For the text-containing cell, return its midpoint in (x, y) coordinate format. 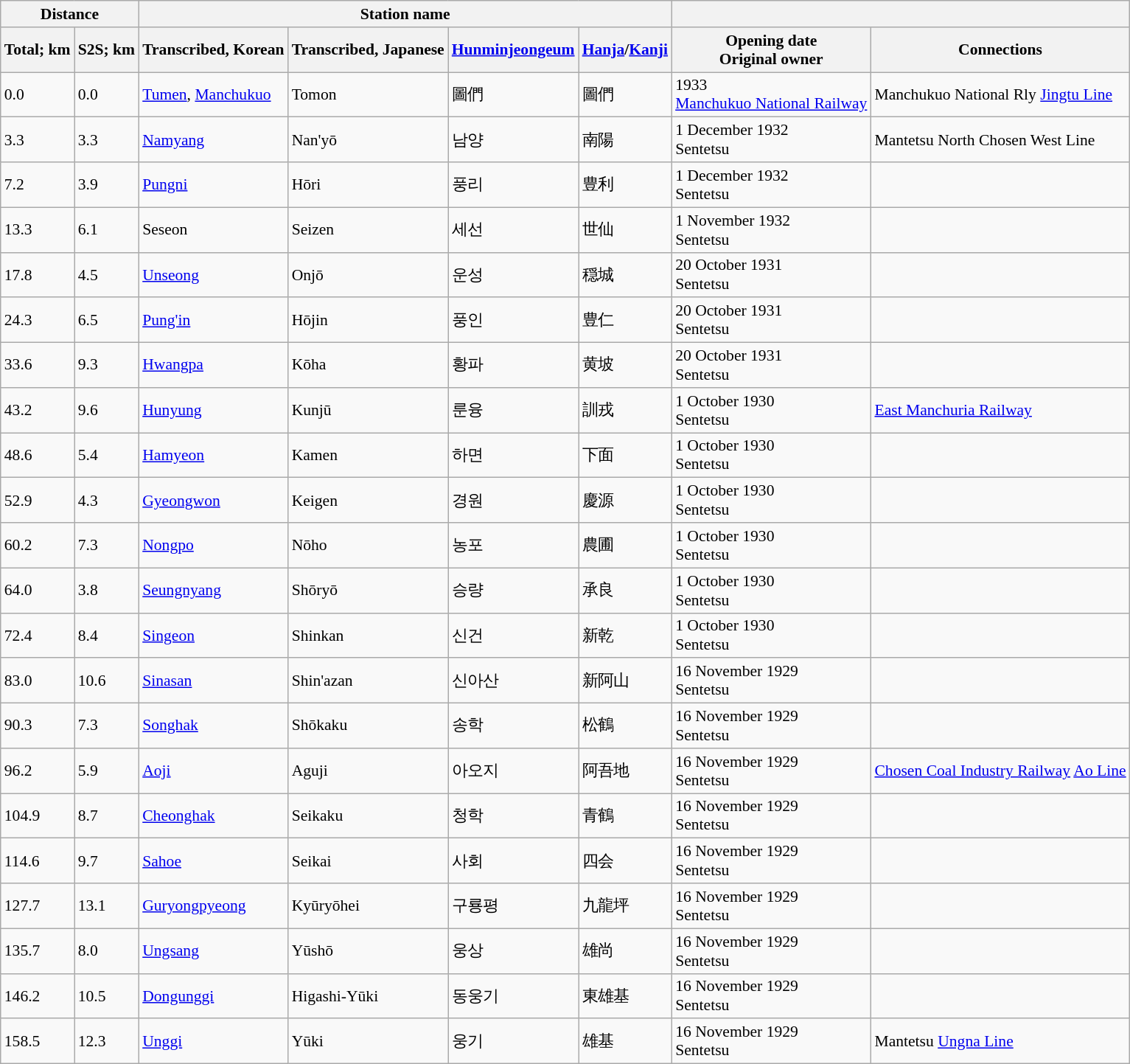
Sinasan (213, 681)
청학 (513, 816)
雄基 (625, 1041)
60.2 (38, 546)
Opening dateOriginal owner (771, 50)
114.6 (38, 861)
10.5 (107, 995)
Nongpo (213, 546)
Keigen (369, 500)
동웅기 (513, 995)
Transcribed, Korean (213, 50)
6.5 (107, 320)
43.2 (38, 410)
송학 (513, 726)
8.0 (107, 951)
Hōjin (369, 320)
Hwangpa (213, 366)
경원 (513, 500)
아오지 (513, 771)
4.3 (107, 500)
승량 (513, 590)
127.7 (38, 905)
Shōkaku (369, 726)
72.4 (38, 636)
Shin'azan (369, 681)
7.2 (38, 184)
阿吾地 (625, 771)
承良 (625, 590)
구룡평 (513, 905)
Seikaku (369, 816)
Dongunggi (213, 995)
Shinkan (369, 636)
9.6 (107, 410)
Kunjū (369, 410)
6.1 (107, 230)
Mantetsu Ungna Line (1000, 1041)
四会 (625, 861)
신아산 (513, 681)
Onjō (369, 274)
웅상 (513, 951)
158.5 (38, 1041)
Unseong (213, 274)
松鶴 (625, 726)
5.4 (107, 456)
운성 (513, 274)
농포 (513, 546)
Hunyung (213, 410)
Yūki (369, 1041)
Nōho (369, 546)
Hamyeon (213, 456)
Kamen (369, 456)
1933Manchukuo National Railway (771, 94)
3.8 (107, 590)
10.6 (107, 681)
九龍坪 (625, 905)
Tumen, Manchukuo (213, 94)
黄坡 (625, 366)
104.9 (38, 816)
Aoji (213, 771)
Unggi (213, 1041)
Guryongpyeong (213, 905)
17.8 (38, 274)
Songhak (213, 726)
8.4 (107, 636)
Manchukuo National Rly Jingtu Line (1000, 94)
Ungsang (213, 951)
세선 (513, 230)
Nan'yō (369, 140)
하면 (513, 456)
Seseon (213, 230)
90.3 (38, 726)
雄尚 (625, 951)
S2S; km (107, 50)
Chosen Coal Industry Railway Ao Line (1000, 771)
Aguji (369, 771)
世仙 (625, 230)
5.9 (107, 771)
52.9 (38, 500)
Hunminjeongeum (513, 50)
慶源 (625, 500)
Tomon (369, 94)
4.5 (107, 274)
Kōha (369, 366)
Gyeongwon (213, 500)
사회 (513, 861)
Yūshō (369, 951)
訓戎 (625, 410)
웅기 (513, 1041)
13.1 (107, 905)
新乾 (625, 636)
Kyūryōhei (369, 905)
Transcribed, Japanese (369, 50)
3.9 (107, 184)
Singeon (213, 636)
南陽 (625, 140)
12.3 (107, 1041)
Station name (405, 14)
64.0 (38, 590)
Connections (1000, 50)
青鶴 (625, 816)
豊仁 (625, 320)
황파 (513, 366)
Hōri (369, 184)
9.3 (107, 366)
Namyang (213, 140)
96.2 (38, 771)
1 November 1932Sentetsu (771, 230)
東雄基 (625, 995)
Shōryō (369, 590)
Pungni (213, 184)
풍리 (513, 184)
下面 (625, 456)
룬융 (513, 410)
Higashi-Yūki (369, 995)
146.2 (38, 995)
Distance (69, 14)
48.6 (38, 456)
Hanja/Kanji (625, 50)
穏城 (625, 274)
Seizen (369, 230)
Sahoe (213, 861)
신건 (513, 636)
풍인 (513, 320)
135.7 (38, 951)
33.6 (38, 366)
Cheonghak (213, 816)
Seikai (369, 861)
豊利 (625, 184)
남양 (513, 140)
Pung'in (213, 320)
農圃 (625, 546)
East Manchuria Railway (1000, 410)
新阿山 (625, 681)
Seungnyang (213, 590)
9.7 (107, 861)
13.3 (38, 230)
24.3 (38, 320)
Total; km (38, 50)
83.0 (38, 681)
Mantetsu North Chosen West Line (1000, 140)
8.7 (107, 816)
